Output the (X, Y) coordinate of the center of the cell containing the given text.  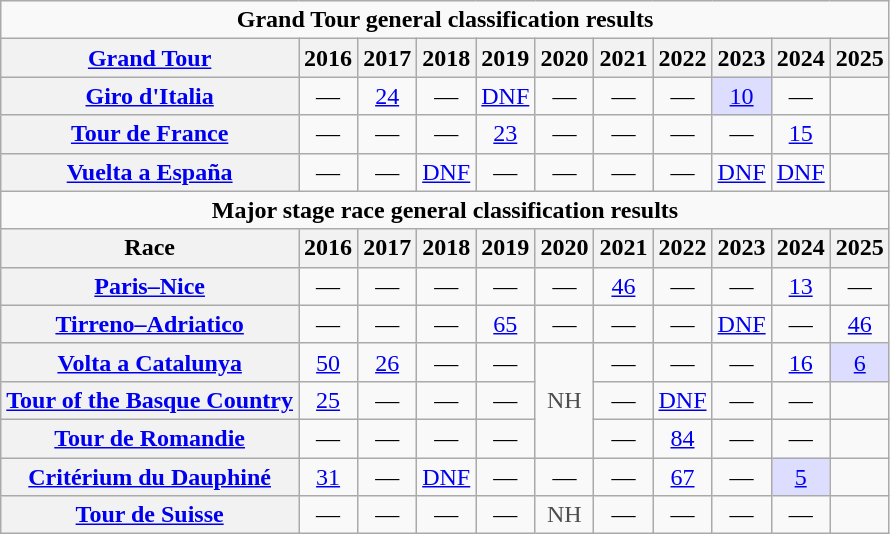
15 (800, 134)
6 (860, 362)
Grand Tour (150, 58)
Tirreno–Adriatico (150, 324)
26 (388, 362)
Volta a Catalunya (150, 362)
10 (742, 96)
25 (328, 400)
Tour of the Basque Country (150, 400)
Race (150, 248)
Tour de Suisse (150, 515)
31 (328, 477)
13 (800, 286)
Critérium du Dauphiné (150, 477)
Tour de France (150, 134)
23 (506, 134)
84 (682, 438)
Vuelta a España (150, 172)
67 (682, 477)
50 (328, 362)
5 (800, 477)
65 (506, 324)
16 (800, 362)
Paris–Nice (150, 286)
Grand Tour general classification results (446, 20)
Tour de Romandie (150, 438)
Major stage race general classification results (446, 210)
24 (388, 96)
Giro d'Italia (150, 96)
